Identify which cell holds the provided text, then report its [X, Y] central coordinate. 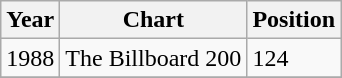
Year [30, 20]
Chart [154, 20]
124 [294, 58]
The Billboard 200 [154, 58]
1988 [30, 58]
Position [294, 20]
